Detect which cell encompasses the target text, then output its [X, Y] center coordinate. 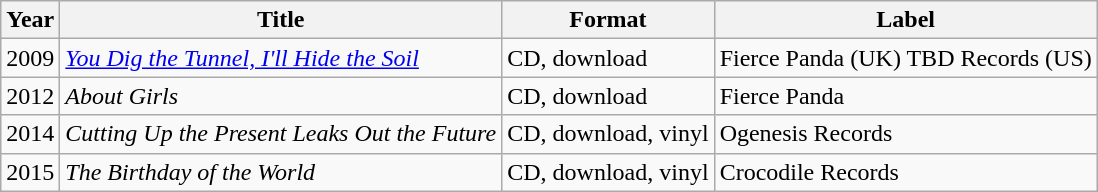
Crocodile Records [906, 172]
Format [608, 20]
Title [281, 20]
2009 [30, 58]
Ogenesis Records [906, 134]
Year [30, 20]
2014 [30, 134]
Label [906, 20]
The Birthday of the World [281, 172]
2015 [30, 172]
Fierce Panda (UK) TBD Records (US) [906, 58]
About Girls [281, 96]
Cutting Up the Present Leaks Out the Future [281, 134]
Fierce Panda [906, 96]
You Dig the Tunnel, I'll Hide the Soil [281, 58]
2012 [30, 96]
